Capture the cell that displays the provided text and extract its [x, y] central coordinate. 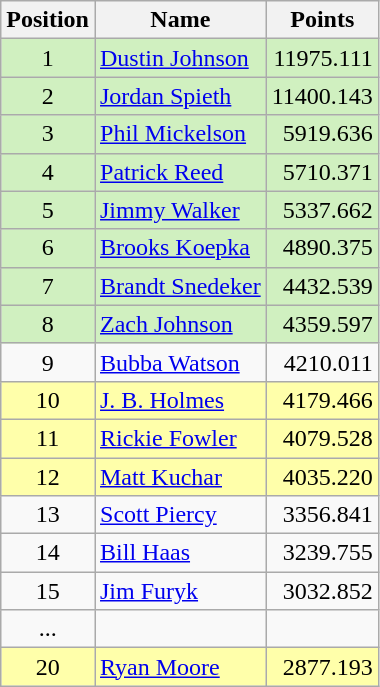
3356.841 [322, 515]
... [48, 629]
Ryan Moore [180, 667]
13 [48, 515]
Bubba Watson [180, 362]
Brandt Snedeker [180, 286]
Jimmy Walker [180, 210]
11 [48, 438]
12 [48, 477]
6 [48, 248]
4079.528 [322, 438]
11400.143 [322, 96]
5919.636 [322, 134]
Patrick Reed [180, 172]
4179.466 [322, 400]
4 [48, 172]
Matt Kuchar [180, 477]
8 [48, 324]
3239.755 [322, 553]
4210.011 [322, 362]
Name [180, 20]
Scott Piercy [180, 515]
3032.852 [322, 591]
Dustin Johnson [180, 58]
9 [48, 362]
4432.539 [322, 286]
Jordan Spieth [180, 96]
10 [48, 400]
15 [48, 591]
2877.193 [322, 667]
Jim Furyk [180, 591]
5337.662 [322, 210]
2 [48, 96]
Brooks Koepka [180, 248]
4359.597 [322, 324]
7 [48, 286]
Position [48, 20]
20 [48, 667]
J. B. Holmes [180, 400]
11975.111 [322, 58]
Bill Haas [180, 553]
5 [48, 210]
Phil Mickelson [180, 134]
Zach Johnson [180, 324]
3 [48, 134]
1 [48, 58]
Points [322, 20]
4035.220 [322, 477]
14 [48, 553]
4890.375 [322, 248]
5710.371 [322, 172]
Rickie Fowler [180, 438]
